Determine the [x, y] coordinate at the center of the cell enclosing the given text.  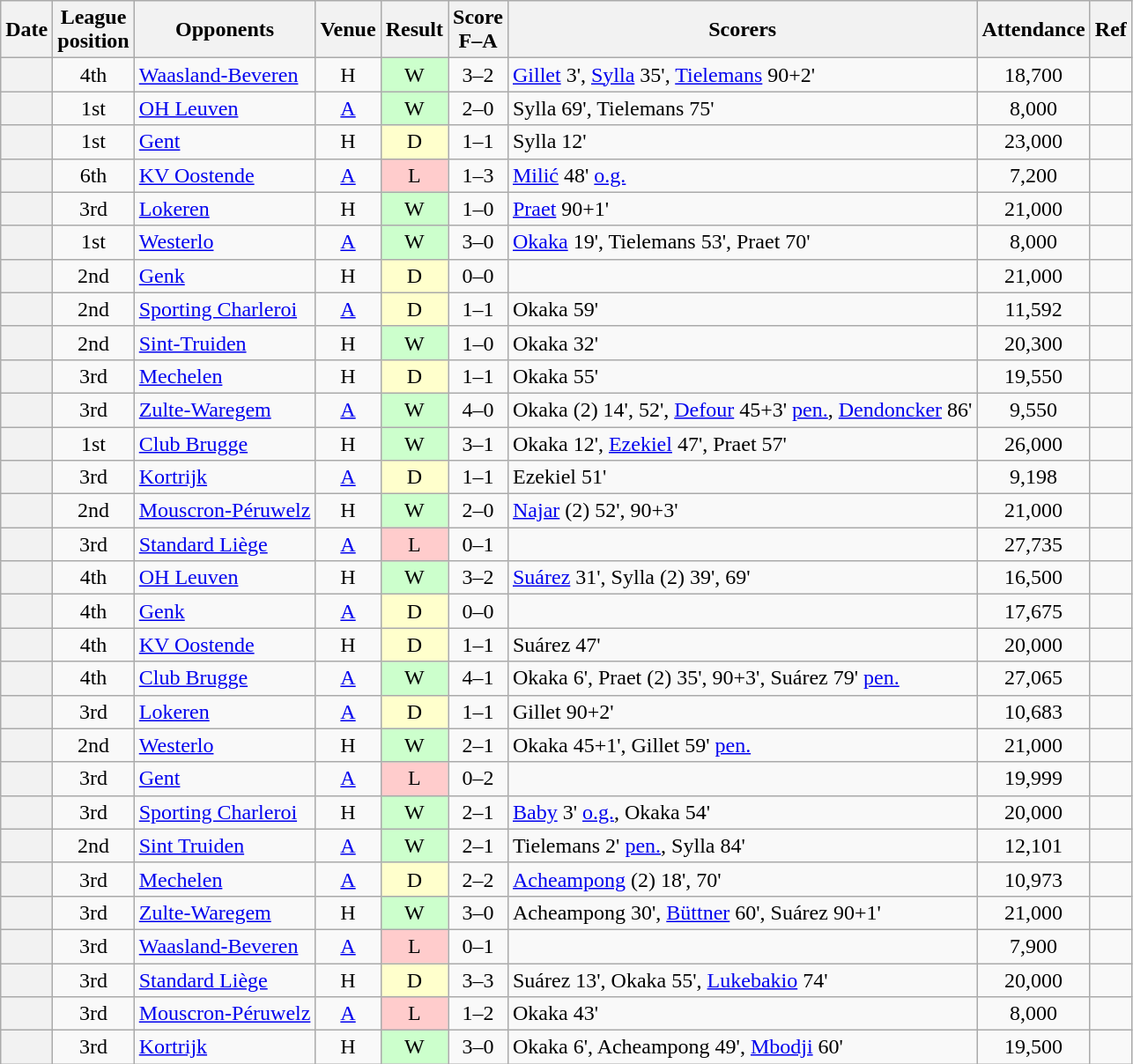
23,000 [1033, 142]
1–3 [478, 175]
26,000 [1033, 443]
Sint-Truiden [225, 343]
Venue [348, 30]
20,300 [1033, 343]
12,101 [1033, 846]
18,700 [1033, 75]
Ref [1110, 30]
Suárez 47' [742, 645]
27,735 [1033, 544]
1–2 [478, 1014]
Result [414, 30]
4–0 [478, 410]
Baby 3' o.g., Okaka 54' [742, 812]
19,550 [1033, 376]
Okaka 43' [742, 1014]
3–3 [478, 980]
7,900 [1033, 946]
7,200 [1033, 175]
Praet 90+1' [742, 209]
Sylla 12' [742, 142]
Date [26, 30]
Okaka (2) 14', 52', Defour 45+3' pen., Dendoncker 86' [742, 410]
Tielemans 2' pen., Sylla 84' [742, 846]
2–2 [478, 879]
Okaka 12', Ezekiel 47', Praet 57' [742, 443]
17,675 [1033, 611]
Okaka 45+1', Gillet 59' pen. [742, 745]
0–2 [478, 779]
Okaka 6', Praet (2) 35', 90+3', Suárez 79' pen. [742, 678]
Scorers [742, 30]
Ezekiel 51' [742, 477]
Attendance [1033, 30]
Najar (2) 52', 90+3' [742, 511]
19,999 [1033, 779]
Leagueposition [93, 30]
Okaka 32' [742, 343]
Okaka 6', Acheampong 49', Mbodji 60' [742, 1047]
9,198 [1033, 477]
10,973 [1033, 879]
Opponents [225, 30]
19,500 [1033, 1047]
Suárez 31', Sylla (2) 39', 69' [742, 578]
Okaka 59' [742, 309]
3–1 [478, 443]
Milić 48' o.g. [742, 175]
4–1 [478, 678]
Gillet 3', Sylla 35', Tielemans 90+2' [742, 75]
Okaka 19', Tielemans 53', Praet 70' [742, 242]
6th [93, 175]
Gillet 90+2' [742, 712]
11,592 [1033, 309]
Sylla 69', Tielemans 75' [742, 108]
10,683 [1033, 712]
Suárez 13', Okaka 55', Lukebakio 74' [742, 980]
Okaka 55' [742, 376]
ScoreF–A [478, 30]
9,550 [1033, 410]
27,065 [1033, 678]
Acheampong (2) 18', 70' [742, 879]
16,500 [1033, 578]
Sint Truiden [225, 846]
Acheampong 30', Büttner 60', Suárez 90+1' [742, 913]
